Provide the (X, Y) coordinate of the cell's center where the given text is located.  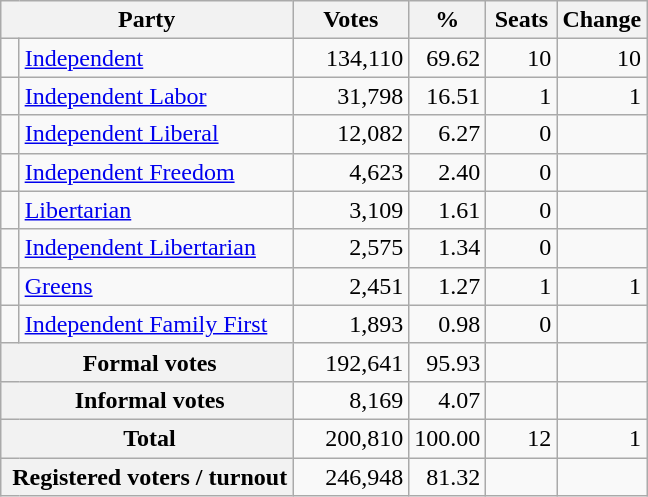
12 (522, 438)
2,451 (351, 286)
100.00 (448, 438)
Registered voters / turnout (147, 477)
Party (147, 20)
Independent Freedom (156, 172)
81.32 (448, 477)
4.07 (448, 400)
Libertarian (156, 210)
192,641 (351, 362)
Independent Libertarian (156, 248)
Formal votes (147, 362)
4,623 (351, 172)
3,109 (351, 210)
Change (602, 20)
1.27 (448, 286)
246,948 (351, 477)
Seats (522, 20)
Independent Family First (156, 324)
134,110 (351, 58)
1.34 (448, 248)
Independent Labor (156, 96)
0.98 (448, 324)
16.51 (448, 96)
200,810 (351, 438)
95.93 (448, 362)
% (448, 20)
69.62 (448, 58)
Greens (156, 286)
Informal votes (147, 400)
2.40 (448, 172)
12,082 (351, 134)
2,575 (351, 248)
1.61 (448, 210)
31,798 (351, 96)
Votes (351, 20)
Independent Liberal (156, 134)
1,893 (351, 324)
Independent (156, 58)
Total (147, 438)
6.27 (448, 134)
8,169 (351, 400)
